Search for the cell housing the specified text and yield its (X, Y) center coordinate. 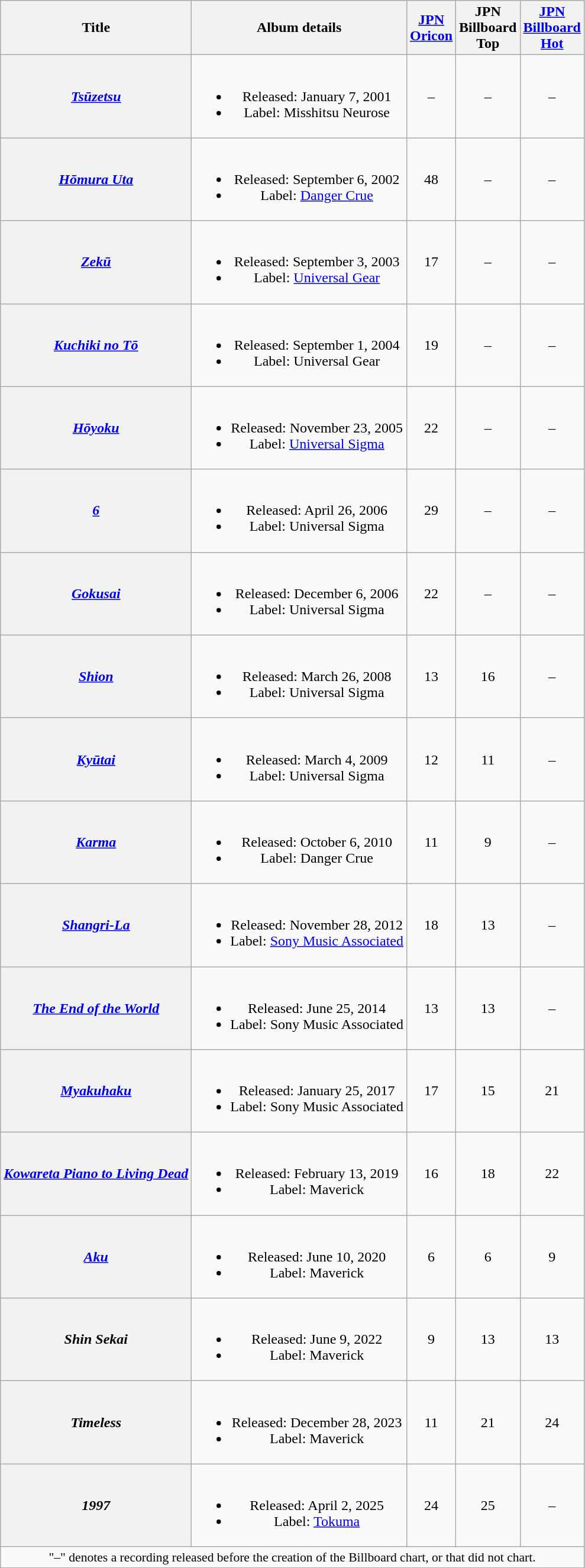
Released: June 25, 2014Label: Sony Music Associated (299, 1008)
48 (432, 179)
Released: November 28, 2012Label: Sony Music Associated (299, 925)
JPNBillboardTop (488, 28)
Released: September 6, 2002Label: Danger Crue (299, 179)
Released: December 6, 2006Label: Universal Sigma (299, 593)
Shin Sekai (96, 1340)
Released: April 26, 2006Label: Universal Sigma (299, 511)
Aku (96, 1257)
Released: January 7, 2001Label: Misshitsu Neurose (299, 96)
Released: October 6, 2010Label: Danger Crue (299, 842)
Karma (96, 842)
Kowareta Piano to Living Dead (96, 1174)
Kuchiki no Tō (96, 345)
Shion (96, 676)
Hōyoku (96, 428)
25 (488, 1505)
Released: January 25, 2017Label: Sony Music Associated (299, 1091)
Gokusai (96, 593)
Released: March 4, 2009Label: Universal Sigma (299, 759)
Hōmura Uta (96, 179)
Myakuhaku (96, 1091)
Released: September 1, 2004Label: Universal Gear (299, 345)
Timeless (96, 1422)
Zekū (96, 262)
29 (432, 511)
Released: April 2, 2025Label: Tokuma (299, 1505)
Shangri-La (96, 925)
JPNBillboardHot (552, 28)
JPNOricon (432, 28)
Released: November 23, 2005Label: Universal Sigma (299, 428)
Title (96, 28)
Tsūzetsu (96, 96)
12 (432, 759)
The End of the World (96, 1008)
1997 (96, 1505)
Kyūtai (96, 759)
"–" denotes a recording released before the creation of the Billboard chart, or that did not chart. (292, 1557)
Released: February 13, 2019Label: Maverick (299, 1174)
Album details (299, 28)
15 (488, 1091)
Released: June 10, 2020Label: Maverick (299, 1257)
Released: September 3, 2003Label: Universal Gear (299, 262)
Released: December 28, 2023Label: Maverick (299, 1422)
19 (432, 345)
Released: June 9, 2022Label: Maverick (299, 1340)
Released: March 26, 2008Label: Universal Sigma (299, 676)
